Extract the [x, y] coordinate from the center of the cell holding the provided text.  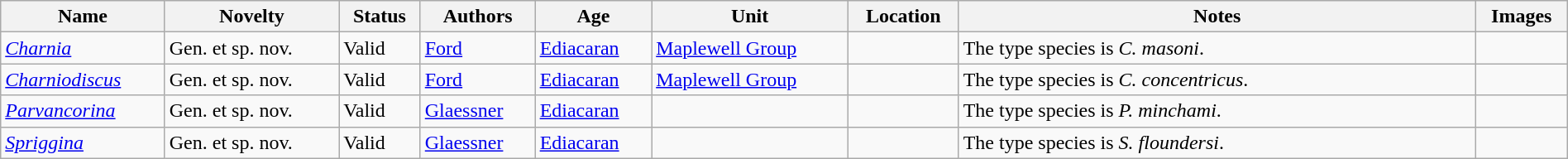
Status [380, 17]
The type species is C. masoni. [1217, 48]
Notes [1217, 17]
Name [83, 17]
Images [1522, 17]
Novelty [251, 17]
The type species is S. floundersi. [1217, 142]
Unit [750, 17]
Charniodiscus [83, 79]
Charnia [83, 48]
The type species is C. concentricus. [1217, 79]
Age [594, 17]
Parvancorina [83, 111]
The type species is P. minchami. [1217, 111]
Spriggina [83, 142]
Authors [478, 17]
Location [903, 17]
